Provide the [x, y] coordinate of the cell's center where the given text is located.  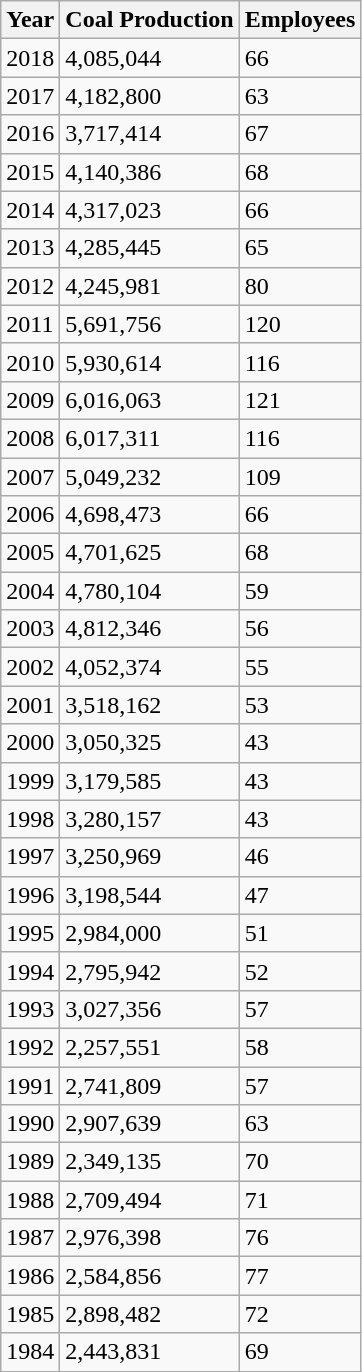
Year [30, 20]
1994 [30, 971]
2,907,639 [150, 1124]
2010 [30, 362]
76 [300, 1238]
121 [300, 400]
1999 [30, 781]
2018 [30, 58]
3,198,544 [150, 895]
5,049,232 [150, 477]
1997 [30, 857]
2,584,856 [150, 1276]
2014 [30, 210]
70 [300, 1162]
3,250,969 [150, 857]
4,317,023 [150, 210]
3,050,325 [150, 743]
2001 [30, 705]
51 [300, 933]
71 [300, 1200]
2,443,831 [150, 1352]
72 [300, 1314]
1995 [30, 933]
1989 [30, 1162]
3,518,162 [150, 705]
2,257,551 [150, 1047]
Employees [300, 20]
4,140,386 [150, 172]
2,976,398 [150, 1238]
4,698,473 [150, 515]
1984 [30, 1352]
2,898,482 [150, 1314]
1992 [30, 1047]
4,182,800 [150, 96]
4,701,625 [150, 553]
2000 [30, 743]
2,795,942 [150, 971]
80 [300, 286]
2015 [30, 172]
4,812,346 [150, 629]
6,016,063 [150, 400]
3,179,585 [150, 781]
2007 [30, 477]
2009 [30, 400]
3,027,356 [150, 1009]
2013 [30, 248]
120 [300, 324]
1996 [30, 895]
Coal Production [150, 20]
3,717,414 [150, 134]
1987 [30, 1238]
67 [300, 134]
65 [300, 248]
2017 [30, 96]
4,285,445 [150, 248]
77 [300, 1276]
47 [300, 895]
109 [300, 477]
2012 [30, 286]
2016 [30, 134]
2,741,809 [150, 1085]
1990 [30, 1124]
2,349,135 [150, 1162]
56 [300, 629]
2011 [30, 324]
1993 [30, 1009]
4,780,104 [150, 591]
52 [300, 971]
4,052,374 [150, 667]
53 [300, 705]
59 [300, 591]
4,085,044 [150, 58]
69 [300, 1352]
2006 [30, 515]
1988 [30, 1200]
1986 [30, 1276]
55 [300, 667]
2005 [30, 553]
1985 [30, 1314]
58 [300, 1047]
1991 [30, 1085]
46 [300, 857]
2004 [30, 591]
2003 [30, 629]
5,930,614 [150, 362]
4,245,981 [150, 286]
2,984,000 [150, 933]
5,691,756 [150, 324]
3,280,157 [150, 819]
1998 [30, 819]
6,017,311 [150, 438]
2008 [30, 438]
2002 [30, 667]
2,709,494 [150, 1200]
